Determine the (x, y) coordinate at the center of the cell enclosing the given text.  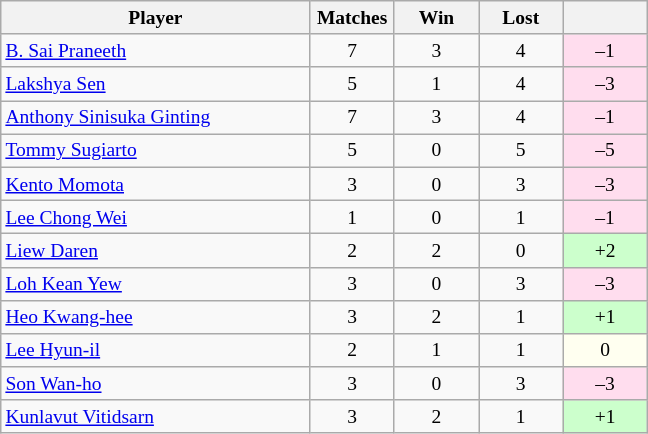
Lost (521, 18)
Lakshya Sen (156, 84)
Tommy Sugiarto (156, 150)
–5 (605, 150)
Kunlavut Vitidsarn (156, 416)
Lee Chong Wei (156, 216)
Player (156, 18)
Matches (352, 18)
B. Sai Praneeth (156, 50)
Anthony Sinisuka Ginting (156, 118)
Heo Kwang-hee (156, 316)
Son Wan-ho (156, 384)
Liew Daren (156, 250)
Win (436, 18)
Kento Momota (156, 184)
Lee Hyun-il (156, 350)
+2 (605, 250)
Loh Kean Yew (156, 284)
